Locate the cell with the specified text and output its (x, y) center coordinate. 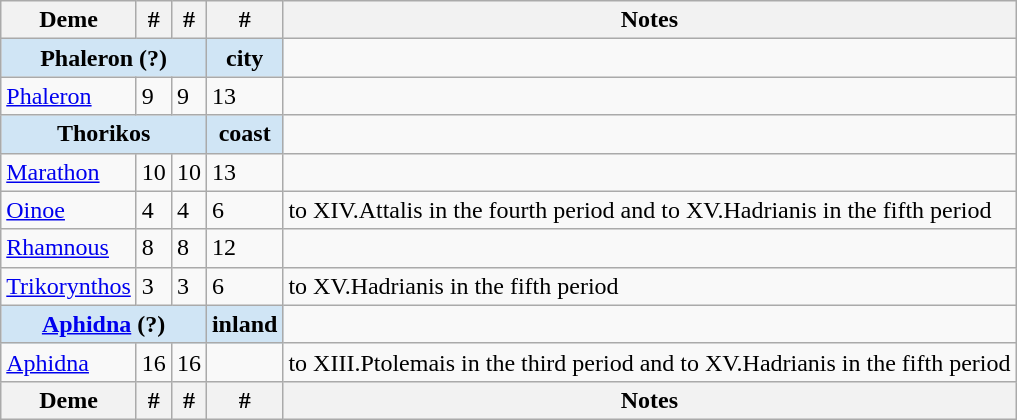
to XIII.Ptolemais in the third period and to XV.Hadrianis in the fifth period (650, 362)
Aphidna (69, 362)
Thorikos (104, 134)
Aphidna (?) (104, 324)
to XIV.Attalis in the fourth period and to XV.Hadrianis in the fifth period (650, 210)
Phaleron (?) (104, 58)
coast (244, 134)
Rhamnous (69, 248)
city (244, 58)
Phaleron (69, 96)
Marathon (69, 172)
Oinoe (69, 210)
inland (244, 324)
Trikorynthos (69, 286)
12 (244, 248)
to XV.Hadrianis in the fifth period (650, 286)
